Scan for the cell matching the given text and deliver its (X, Y) coordinate at center. 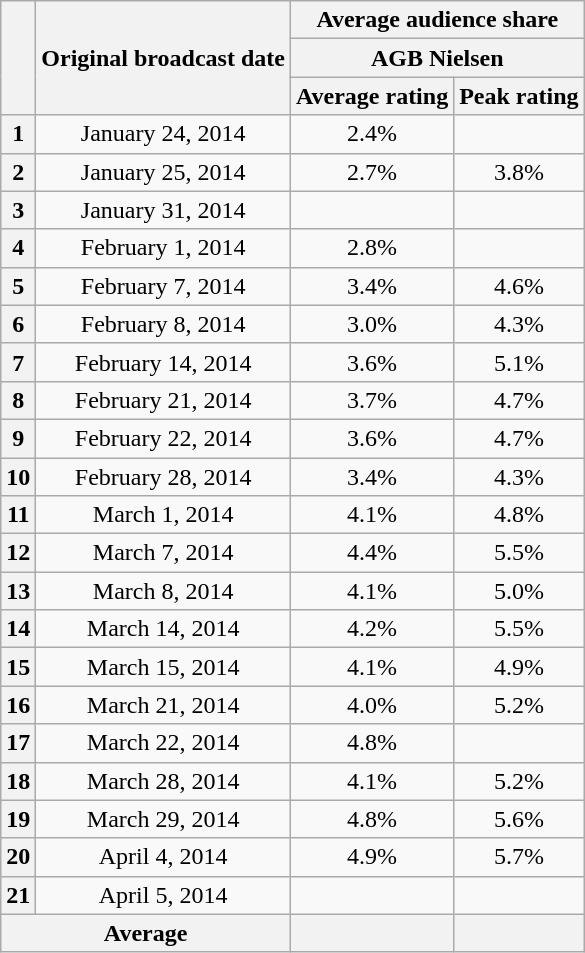
March 7, 2014 (164, 553)
January 31, 2014 (164, 210)
5.1% (519, 362)
7 (18, 362)
3.0% (372, 324)
Original broadcast date (164, 58)
4.6% (519, 286)
March 22, 2014 (164, 743)
19 (18, 819)
16 (18, 705)
9 (18, 438)
March 14, 2014 (164, 629)
20 (18, 857)
2.7% (372, 172)
5.7% (519, 857)
February 1, 2014 (164, 248)
5.0% (519, 591)
January 24, 2014 (164, 134)
8 (18, 400)
12 (18, 553)
15 (18, 667)
April 4, 2014 (164, 857)
February 14, 2014 (164, 362)
March 21, 2014 (164, 705)
3.7% (372, 400)
14 (18, 629)
10 (18, 477)
February 22, 2014 (164, 438)
2.4% (372, 134)
March 15, 2014 (164, 667)
Peak rating (519, 96)
February 7, 2014 (164, 286)
18 (18, 781)
4.0% (372, 705)
Average (146, 933)
6 (18, 324)
3.8% (519, 172)
2 (18, 172)
April 5, 2014 (164, 895)
5 (18, 286)
AGB Nielsen (437, 58)
Average rating (372, 96)
February 28, 2014 (164, 477)
March 28, 2014 (164, 781)
4.2% (372, 629)
11 (18, 515)
March 1, 2014 (164, 515)
13 (18, 591)
4 (18, 248)
4.4% (372, 553)
Average audience share (437, 20)
2.8% (372, 248)
February 21, 2014 (164, 400)
5.6% (519, 819)
21 (18, 895)
January 25, 2014 (164, 172)
17 (18, 743)
1 (18, 134)
March 29, 2014 (164, 819)
February 8, 2014 (164, 324)
March 8, 2014 (164, 591)
3 (18, 210)
